Detect which cell encompasses the target text, then output its [x, y] center coordinate. 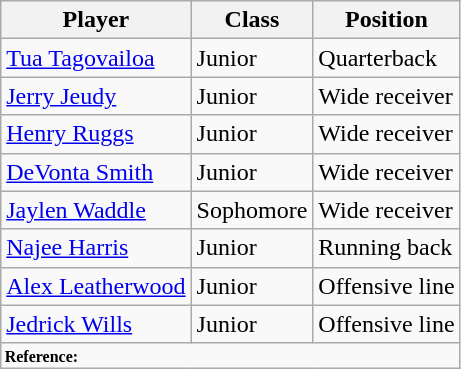
Sophomore [252, 210]
Jaylen Waddle [96, 210]
Reference: [230, 355]
Jerry Jeudy [96, 96]
Position [386, 20]
Alex Leatherwood [96, 286]
Henry Ruggs [96, 134]
Tua Tagovailoa [96, 58]
DeVonta Smith [96, 172]
Player [96, 20]
Running back [386, 248]
Quarterback [386, 58]
Class [252, 20]
Jedrick Wills [96, 324]
Najee Harris [96, 248]
